Find where the given text appears and provide that cell's center as (x, y) coordinate. 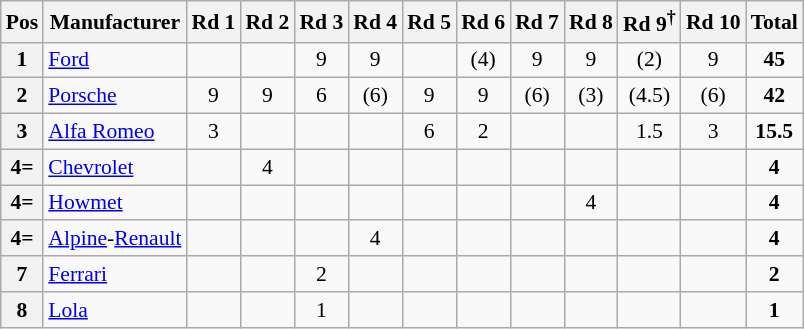
Rd 2 (267, 22)
Rd 10 (714, 22)
Rd 9† (650, 22)
Ferrari (114, 274)
Alfa Romeo (114, 132)
Rd 7 (537, 22)
(4.5) (650, 96)
Chevrolet (114, 167)
Alpine-Renault (114, 239)
45 (774, 60)
Pos (22, 22)
42 (774, 96)
Lola (114, 310)
Ford (114, 60)
Rd 5 (429, 22)
(2) (650, 60)
Porsche (114, 96)
Howmet (114, 203)
Rd 1 (213, 22)
Total (774, 22)
Rd 4 (375, 22)
15.5 (774, 132)
7 (22, 274)
8 (22, 310)
(4) (483, 60)
Rd 3 (321, 22)
Rd 8 (591, 22)
1.5 (650, 132)
(3) (591, 96)
Rd 6 (483, 22)
Manufacturer (114, 22)
